Return the (x, y) coordinate for the center point of the cell that contains the specified text.  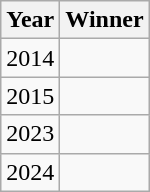
2023 (30, 134)
Winner (104, 20)
2024 (30, 172)
2014 (30, 58)
Year (30, 20)
2015 (30, 96)
